Locate the cell with the specified text and output its [x, y] center coordinate. 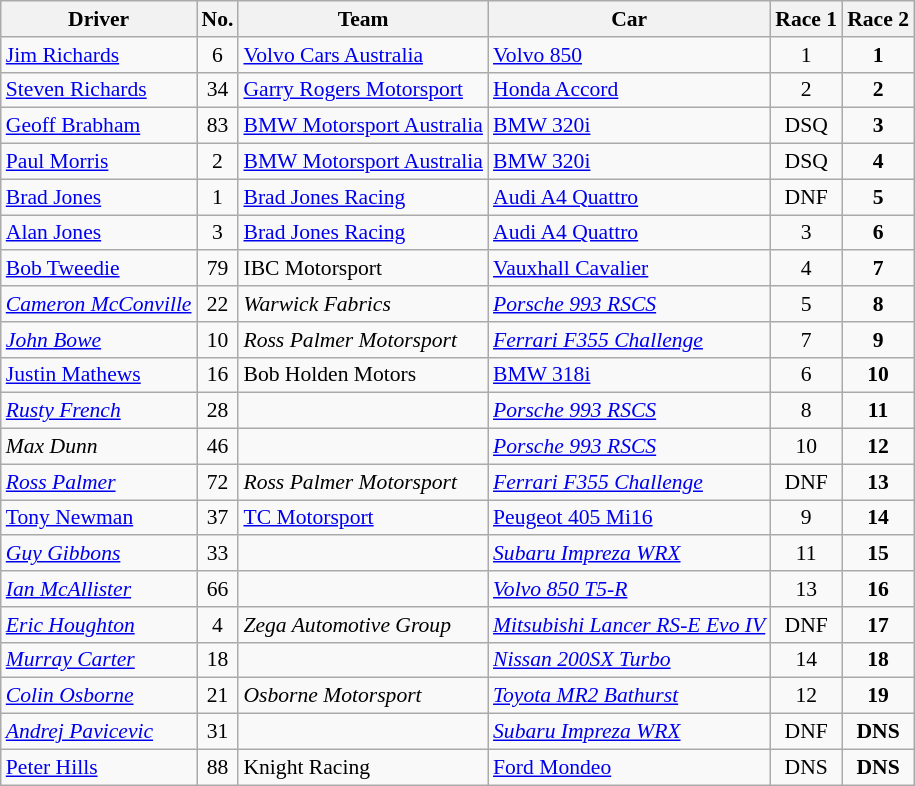
19 [878, 696]
15 [878, 554]
Tony Newman [99, 518]
Mitsubishi Lancer RS-E Evo IV [629, 625]
Bob Tweedie [99, 269]
Race 1 [806, 19]
88 [218, 767]
66 [218, 589]
72 [218, 482]
Brad Jones [99, 197]
TC Motorsport [363, 518]
Car [629, 19]
Cameron McConville [99, 304]
79 [218, 269]
17 [878, 625]
Max Dunn [99, 447]
Guy Gibbons [99, 554]
BMW 318i [629, 375]
Paul Morris [99, 162]
Eric Houghton [99, 625]
Knight Racing [363, 767]
83 [218, 126]
Zega Automotive Group [363, 625]
Team [363, 19]
Ian McAllister [99, 589]
No. [218, 19]
28 [218, 411]
Nissan 200SX Turbo [629, 660]
Garry Rogers Motorsport [363, 90]
21 [218, 696]
Warwick Fabrics [363, 304]
34 [218, 90]
Bob Holden Motors [363, 375]
Volvo 850 T5-R [629, 589]
Alan Jones [99, 233]
John Bowe [99, 340]
22 [218, 304]
Justin Mathews [99, 375]
Driver [99, 19]
IBC Motorsport [363, 269]
Geoff Brabham [99, 126]
Race 2 [878, 19]
31 [218, 732]
Colin Osborne [99, 696]
Volvo Cars Australia [363, 55]
Steven Richards [99, 90]
Honda Accord [629, 90]
Andrej Pavicevic [99, 732]
Ross Palmer [99, 482]
Rusty French [99, 411]
Jim Richards [99, 55]
46 [218, 447]
37 [218, 518]
Peter Hills [99, 767]
Volvo 850 [629, 55]
Osborne Motorsport [363, 696]
33 [218, 554]
Murray Carter [99, 660]
Peugeot 405 Mi16 [629, 518]
Ford Mondeo [629, 767]
Toyota MR2 Bathurst [629, 696]
Vauxhall Cavalier [629, 269]
